Provide the [X, Y] coordinate of the cell's center where the given text is located.  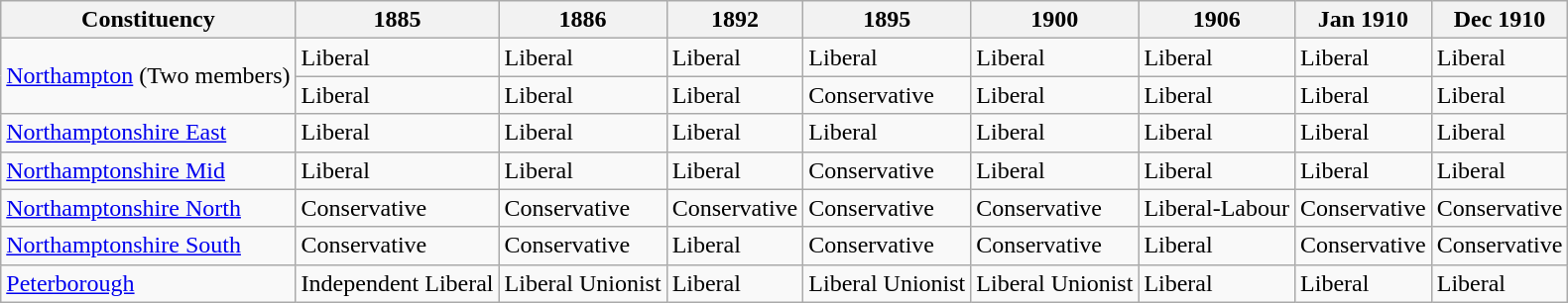
Dec 1910 [1500, 20]
1885 [397, 20]
Peterborough [149, 283]
1906 [1217, 20]
1886 [583, 20]
Liberal-Labour [1217, 208]
Jan 1910 [1364, 20]
Northamptonshire East [149, 133]
Northamptonshire South [149, 246]
1900 [1055, 20]
Northamptonshire North [149, 208]
Independent Liberal [397, 283]
Constituency [149, 20]
1895 [887, 20]
Northamptonshire Mid [149, 170]
Northampton (Two members) [149, 76]
1892 [735, 20]
